Locate the cell with the specified text and output its (X, Y) center coordinate. 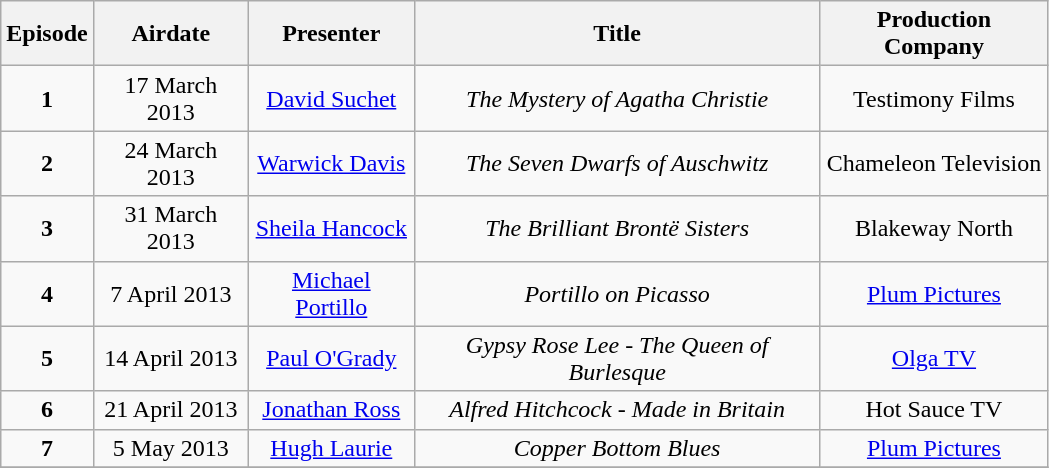
Copper Bottom Blues (617, 448)
Olga TV (934, 358)
Michael Portillo (331, 294)
Episode (47, 34)
Title (617, 34)
Warwick Davis (331, 164)
Hugh Laurie (331, 448)
31 March 2013 (170, 228)
4 (47, 294)
Hot Sauce TV (934, 410)
24 March 2013 (170, 164)
17 March 2013 (170, 98)
6 (47, 410)
5 May 2013 (170, 448)
Testimony Films (934, 98)
2 (47, 164)
Portillo on Picasso (617, 294)
7 April 2013 (170, 294)
Production Company (934, 34)
Jonathan Ross (331, 410)
Gypsy Rose Lee - The Queen of Burlesque (617, 358)
Paul O'Grady (331, 358)
Presenter (331, 34)
The Seven Dwarfs of Auschwitz (617, 164)
21 April 2013 (170, 410)
The Brilliant Brontë Sisters (617, 228)
1 (47, 98)
3 (47, 228)
Airdate (170, 34)
David Suchet (331, 98)
Alfred Hitchcock - Made in Britain (617, 410)
7 (47, 448)
Chameleon Television (934, 164)
Blakeway North (934, 228)
14 April 2013 (170, 358)
5 (47, 358)
The Mystery of Agatha Christie (617, 98)
Sheila Hancock (331, 228)
